Search for the cell housing the specified text and yield its [x, y] center coordinate. 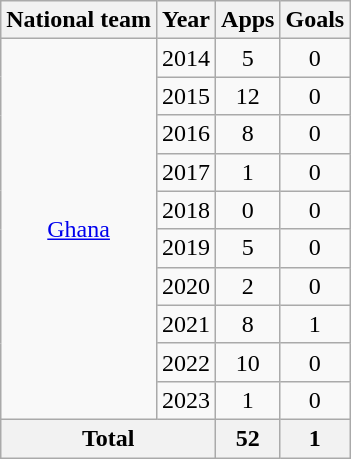
52 [248, 438]
Year [186, 20]
2019 [186, 248]
Ghana [79, 230]
Apps [248, 20]
10 [248, 362]
2016 [186, 134]
2023 [186, 400]
2017 [186, 172]
2 [248, 286]
Total [108, 438]
12 [248, 96]
2014 [186, 58]
2022 [186, 362]
Goals [315, 20]
2020 [186, 286]
2018 [186, 210]
National team [79, 20]
2021 [186, 324]
2015 [186, 96]
